Detect which cell encompasses the target text, then output its [X, Y] center coordinate. 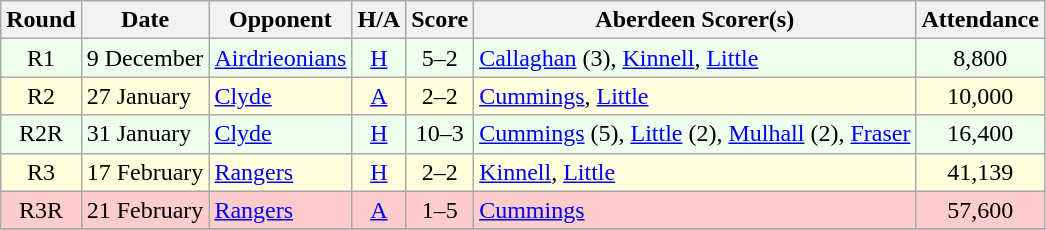
9 December [145, 58]
16,400 [980, 134]
41,139 [980, 172]
R2 [41, 96]
10–3 [440, 134]
R3 [41, 172]
31 January [145, 134]
R3R [41, 210]
Cummings, Little [695, 96]
R1 [41, 58]
27 January [145, 96]
10,000 [980, 96]
Attendance [980, 20]
21 February [145, 210]
Cummings (5), Little (2), Mulhall (2), Fraser [695, 134]
57,600 [980, 210]
H/A [379, 20]
8,800 [980, 58]
17 February [145, 172]
R2R [41, 134]
Round [41, 20]
Date [145, 20]
Aberdeen Scorer(s) [695, 20]
Opponent [280, 20]
Kinnell, Little [695, 172]
1–5 [440, 210]
Callaghan (3), Kinnell, Little [695, 58]
Airdrieonians [280, 58]
Cummings [695, 210]
Score [440, 20]
5–2 [440, 58]
